For the text-containing cell, return its midpoint in [X, Y] coordinate format. 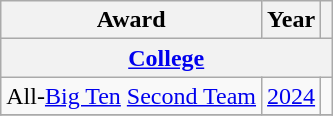
Award [132, 20]
Year [292, 20]
2024 [292, 96]
College [166, 58]
All-Big Ten Second Team [132, 96]
